Locate the cell with the specified text and output its [x, y] center coordinate. 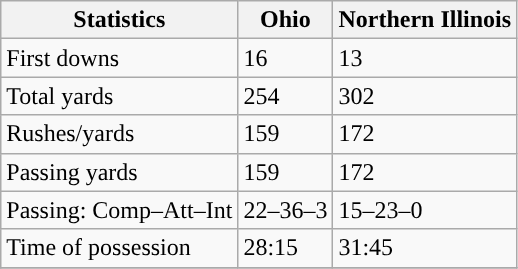
Time of possession [120, 248]
Northern Illinois [425, 20]
31:45 [425, 248]
22–36–3 [286, 210]
Statistics [120, 20]
16 [286, 58]
254 [286, 96]
28:15 [286, 248]
Passing yards [120, 172]
Passing: Comp–Att–Int [120, 210]
Rushes/yards [120, 134]
15–23–0 [425, 210]
302 [425, 96]
13 [425, 58]
Total yards [120, 96]
Ohio [286, 20]
First downs [120, 58]
